Return [x, y] of the center of cell containing provided text 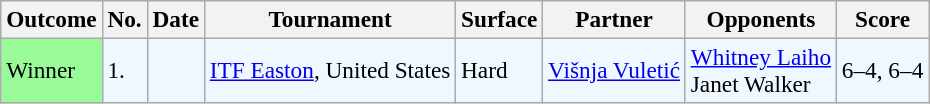
Hard [500, 70]
Outcome [52, 19]
No. [124, 19]
Višnja Vuletić [614, 70]
Partner [614, 19]
Date [176, 19]
Opponents [760, 19]
Surface [500, 19]
Score [882, 19]
Whitney Laiho Janet Walker [760, 70]
ITF Easton, United States [330, 70]
1. [124, 70]
Winner [52, 70]
Tournament [330, 19]
6–4, 6–4 [882, 70]
